Locate the cell with the specified text and output its (X, Y) center coordinate. 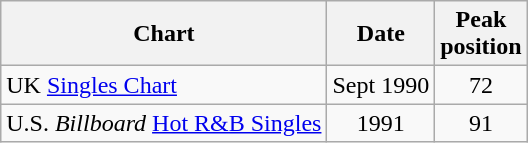
1991 (381, 123)
Peakposition (481, 34)
Date (381, 34)
UK Singles Chart (164, 85)
72 (481, 85)
Chart (164, 34)
91 (481, 123)
U.S. Billboard Hot R&B Singles (164, 123)
Sept 1990 (381, 85)
